Capture the cell that displays the provided text and extract its [X, Y] central coordinate. 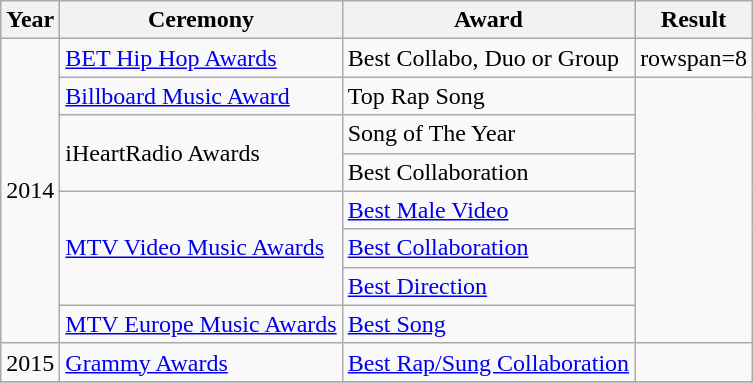
Song of The Year [488, 134]
Best Male Video [488, 210]
rowspan=8 [694, 58]
Ceremony [201, 20]
2015 [30, 362]
Best Collabo, Duo or Group [488, 58]
MTV Video Music Awards [201, 248]
Top Rap Song [488, 96]
Grammy Awards [201, 362]
Best Rap/Sung Collaboration [488, 362]
iHeartRadio Awards [201, 153]
Best Song [488, 324]
Award [488, 20]
Billboard Music Award [201, 96]
BET Hip Hop Awards [201, 58]
Best Direction [488, 286]
2014 [30, 191]
Result [694, 20]
Year [30, 20]
MTV Europe Music Awards [201, 324]
